Return the [X, Y] coordinate for the center point of the cell that contains the specified text.  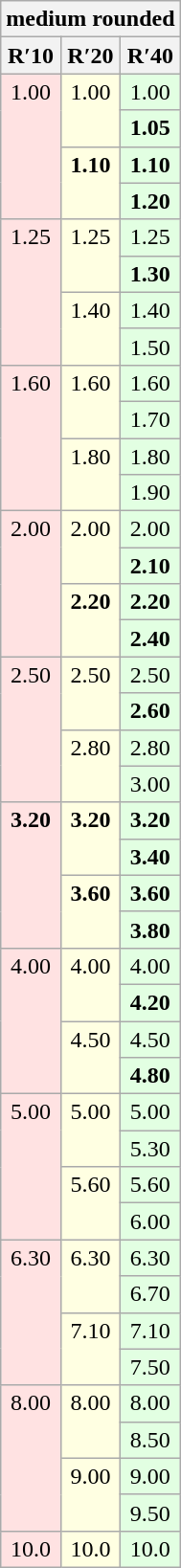
7.50 [150, 1367]
6.00 [150, 1221]
6.70 [150, 1294]
3.80 [150, 930]
1.70 [150, 419]
R′20 [90, 56]
2.40 [150, 638]
R′40 [150, 56]
8.50 [150, 1440]
medium rounded [90, 19]
2.10 [150, 566]
4.20 [150, 1002]
9.50 [150, 1512]
3.40 [150, 857]
1.20 [150, 201]
4.80 [150, 1076]
1.50 [150, 347]
1.05 [150, 128]
3.00 [150, 784]
R′10 [31, 56]
1.30 [150, 274]
5.30 [150, 1149]
2.60 [150, 711]
1.90 [150, 493]
